Determine the [x, y] coordinate at the center of the cell enclosing the given text.  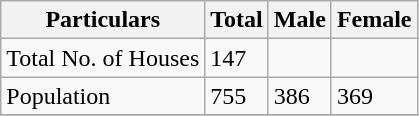
Male [300, 20]
147 [237, 58]
Total [237, 20]
Female [374, 20]
386 [300, 96]
Total No. of Houses [103, 58]
Population [103, 96]
369 [374, 96]
755 [237, 96]
Particulars [103, 20]
